Search for the cell housing the specified text and yield its (x, y) center coordinate. 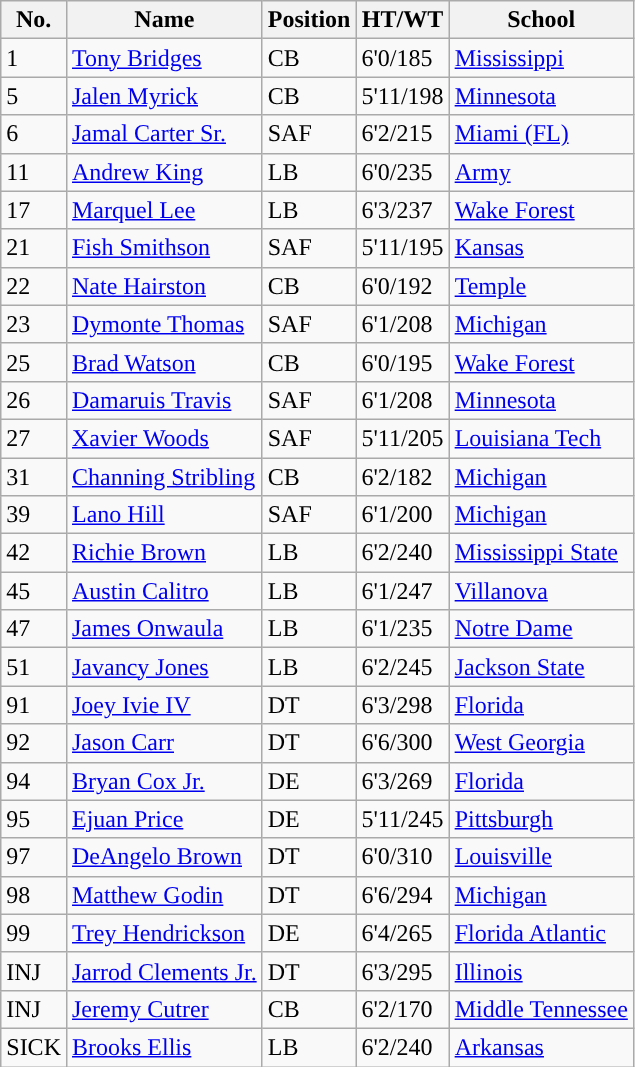
Nate Hairston (164, 286)
6'2/182 (402, 477)
Xavier Woods (164, 438)
Name (164, 20)
6'1/235 (402, 629)
6'0/195 (402, 362)
Louisville (541, 857)
6 (34, 134)
91 (34, 705)
Javancy Jones (164, 667)
99 (34, 933)
Damaruis Travis (164, 400)
6'3/295 (402, 971)
West Georgia (541, 743)
Richie Brown (164, 553)
5'11/195 (402, 248)
School (541, 20)
Arkansas (541, 1047)
Villanova (541, 591)
Jalen Myrick (164, 96)
47 (34, 629)
Kansas (541, 248)
26 (34, 400)
Jason Carr (164, 743)
Position (309, 20)
Jamal Carter Sr. (164, 134)
6'0/310 (402, 857)
97 (34, 857)
Mississippi (541, 58)
6'3/237 (402, 210)
Pittsburgh (541, 819)
39 (34, 515)
6'3/269 (402, 781)
Jeremy Cutrer (164, 1009)
Army (541, 172)
6'1/247 (402, 591)
98 (34, 895)
6'2/215 (402, 134)
Channing Stribling (164, 477)
92 (34, 743)
Dymonte Thomas (164, 324)
6'6/294 (402, 895)
17 (34, 210)
6'6/300 (402, 743)
27 (34, 438)
Brad Watson (164, 362)
95 (34, 819)
6'2/170 (402, 1009)
6'2/245 (402, 667)
Lano Hill (164, 515)
6'0/235 (402, 172)
21 (34, 248)
23 (34, 324)
6'3/298 (402, 705)
5 (34, 96)
1 (34, 58)
51 (34, 667)
Florida Atlantic (541, 933)
SICK (34, 1047)
25 (34, 362)
5'11/205 (402, 438)
DeAngelo Brown (164, 857)
Bryan Cox Jr. (164, 781)
6'4/265 (402, 933)
42 (34, 553)
Ejuan Price (164, 819)
Brooks Ellis (164, 1047)
Tony Bridges (164, 58)
Trey Hendrickson (164, 933)
Mississippi State (541, 553)
Matthew Godin (164, 895)
No. (34, 20)
Austin Calitro (164, 591)
Illinois (541, 971)
5'11/198 (402, 96)
45 (34, 591)
22 (34, 286)
James Onwaula (164, 629)
6'0/192 (402, 286)
11 (34, 172)
6'1/200 (402, 515)
Jarrod Clements Jr. (164, 971)
94 (34, 781)
Andrew King (164, 172)
Louisiana Tech (541, 438)
Temple (541, 286)
Marquel Lee (164, 210)
Fish Smithson (164, 248)
Middle Tennessee (541, 1009)
6'0/185 (402, 58)
Notre Dame (541, 629)
Miami (FL) (541, 134)
Joey Ivie IV (164, 705)
HT/WT (402, 20)
31 (34, 477)
5'11/245 (402, 819)
Jackson State (541, 667)
